Identify which cell holds the provided text, then report its (x, y) central coordinate. 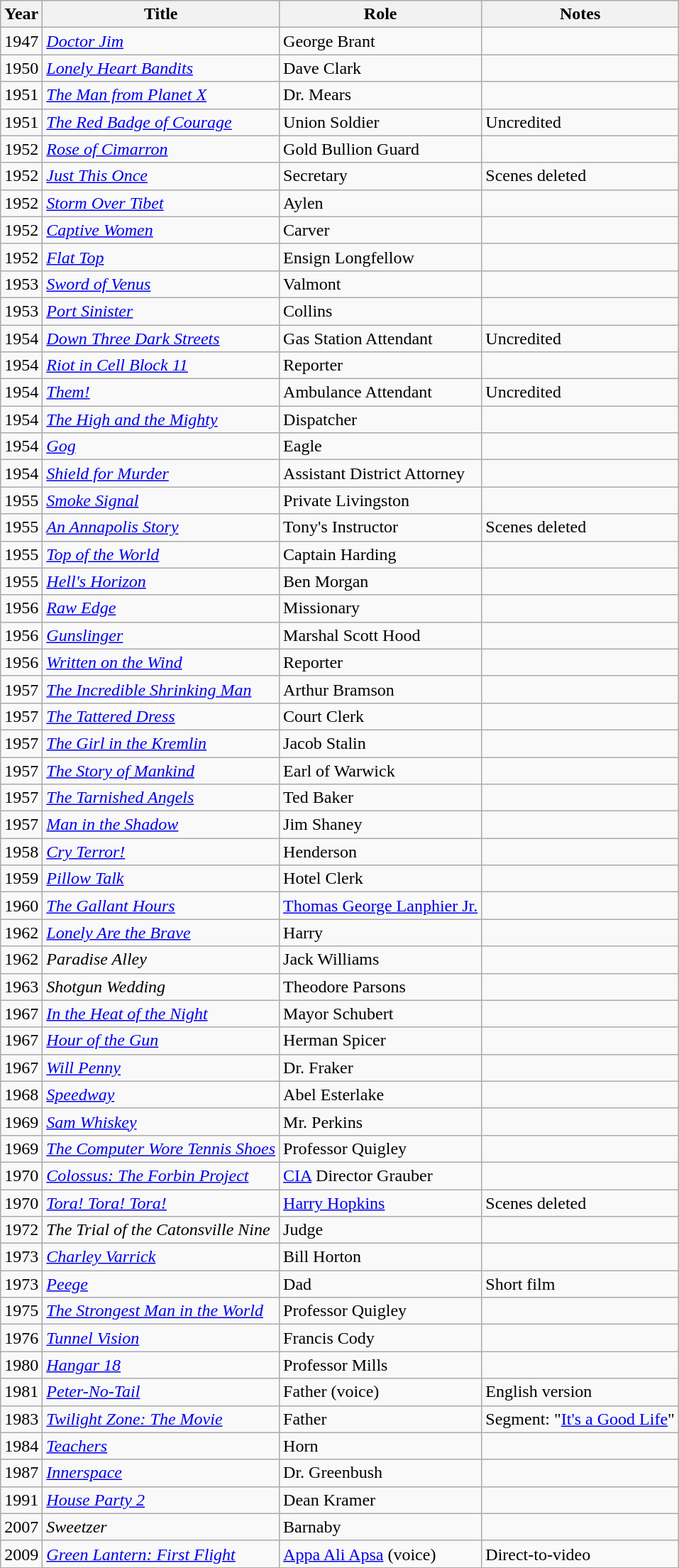
Title (161, 14)
1959 (21, 879)
Father (380, 1419)
Jacob Stalin (380, 743)
1983 (21, 1419)
Just This Once (161, 176)
The Girl in the Kremlin (161, 743)
Down Three Dark Streets (161, 339)
The Computer Wore Tennis Shoes (161, 1148)
1980 (21, 1365)
Father (voice) (380, 1392)
Francis Cody (380, 1338)
Marshal Scott Hood (380, 635)
1987 (21, 1473)
Eagle (380, 446)
1975 (21, 1311)
Short film (580, 1284)
Teachers (161, 1446)
Captive Women (161, 230)
The High and the Mighty (161, 420)
Doctor Jim (161, 41)
Port Sinister (161, 311)
Secretary (380, 176)
2009 (21, 1554)
1950 (21, 68)
Twilight Zone: The Movie (161, 1419)
Role (380, 14)
The Trial of the Catonsville Nine (161, 1230)
Written on the Wind (161, 662)
Earl of Warwick (380, 770)
Sweetzer (161, 1527)
Notes (580, 14)
Lonely Heart Bandits (161, 68)
Judge (380, 1230)
Valmont (380, 284)
Peter-No-Tail (161, 1392)
Hour of the Gun (161, 1041)
Gunslinger (161, 635)
Dr. Fraker (380, 1068)
1984 (21, 1446)
Top of the World (161, 554)
Henderson (380, 852)
Herman Spicer (380, 1041)
Dr. Greenbush (380, 1473)
Harry (380, 933)
Private Livingston (380, 500)
Gog (161, 446)
Them! (161, 393)
The Strongest Man in the World (161, 1311)
Missionary (380, 608)
Hell's Horizon (161, 581)
Mr. Perkins (380, 1122)
The Tarnished Angels (161, 798)
Carver (380, 230)
Sword of Venus (161, 284)
Jim Shaney (380, 825)
Tora! Tora! Tora! (161, 1203)
Green Lantern: First Flight (161, 1554)
Dave Clark (380, 68)
Mayor Schubert (380, 1014)
Abel Esterlake (380, 1095)
The Tattered Dress (161, 716)
Court Clerk (380, 716)
Tony's Instructor (380, 527)
Flat Top (161, 257)
The Gallant Hours (161, 906)
1963 (21, 987)
1991 (21, 1500)
1947 (21, 41)
1981 (21, 1392)
In the Heat of the Night (161, 1014)
Riot in Cell Block 11 (161, 366)
Ensign Longfellow (380, 257)
Assistant District Attorney (380, 473)
Hotel Clerk (380, 879)
Horn (380, 1446)
Theodore Parsons (380, 987)
Jack Williams (380, 960)
Rose of Cimarron (161, 149)
Harry Hopkins (380, 1203)
Paradise Alley (161, 960)
Direct-to-video (580, 1554)
Shotgun Wedding (161, 987)
Sam Whiskey (161, 1122)
Lonely Are the Brave (161, 933)
Colossus: The Forbin Project (161, 1175)
Dispatcher (380, 420)
An Annapolis Story (161, 527)
House Party 2 (161, 1500)
1958 (21, 852)
1976 (21, 1338)
1968 (21, 1095)
Raw Edge (161, 608)
Ambulance Attendant (380, 393)
Barnaby (380, 1527)
Tunnel Vision (161, 1338)
Aylen (380, 203)
Bill Horton (380, 1257)
Man in the Shadow (161, 825)
1972 (21, 1230)
Hangar 18 (161, 1365)
The Story of Mankind (161, 770)
Shield for Murder (161, 473)
Gas Station Attendant (380, 339)
Arthur Bramson (380, 689)
Professor Mills (380, 1365)
Pillow Talk (161, 879)
Peege (161, 1284)
Year (21, 14)
Gold Bullion Guard (380, 149)
Dr. Mears (380, 95)
1960 (21, 906)
Ben Morgan (380, 581)
Innerspace (161, 1473)
The Man from Planet X (161, 95)
Collins (380, 311)
The Red Badge of Courage (161, 122)
Segment: "It's a Good Life" (580, 1419)
Cry Terror! (161, 852)
Union Soldier (380, 122)
Thomas George Lanphier Jr. (380, 906)
Dean Kramer (380, 1500)
Appa Ali Apsa (voice) (380, 1554)
CIA Director Grauber (380, 1175)
The Incredible Shrinking Man (161, 689)
Will Penny (161, 1068)
Dad (380, 1284)
Smoke Signal (161, 500)
Speedway (161, 1095)
English version (580, 1392)
Captain Harding (380, 554)
Storm Over Tibet (161, 203)
Ted Baker (380, 798)
Charley Varrick (161, 1257)
George Brant (380, 41)
2007 (21, 1527)
